Locate the cell with the specified text and output its [x, y] center coordinate. 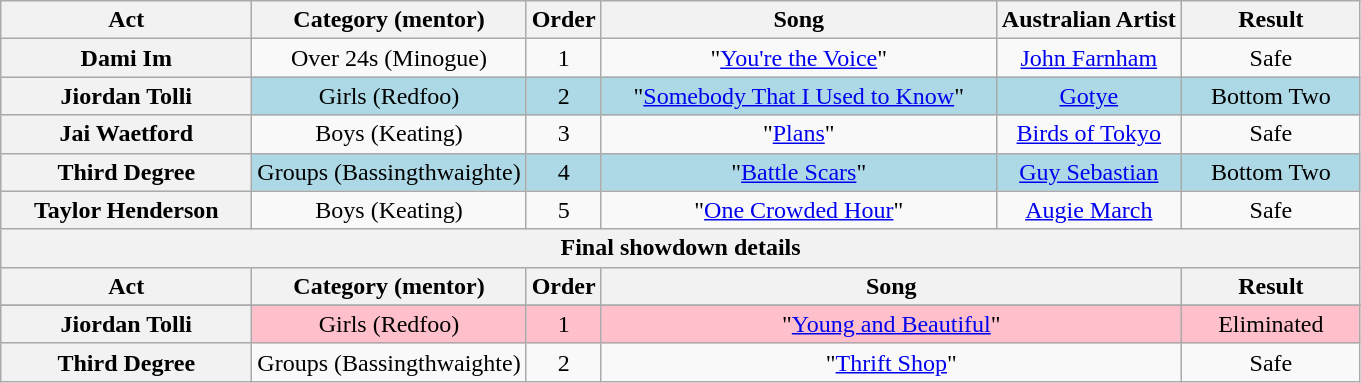
"Battle Scars" [798, 172]
Augie March [1088, 210]
"Young and Beautiful" [891, 324]
"Plans" [798, 134]
5 [564, 210]
Eliminated [1270, 324]
"One Crowded Hour" [798, 210]
Final showdown details [681, 248]
Dami Im [126, 58]
Over 24s (Minogue) [389, 58]
Taylor Henderson [126, 210]
Australian Artist [1088, 20]
Gotye [1088, 96]
Jai Waetford [126, 134]
"Thrift Shop" [891, 362]
3 [564, 134]
John Farnham [1088, 58]
Birds of Tokyo [1088, 134]
"Somebody That I Used to Know" [798, 96]
4 [564, 172]
Guy Sebastian [1088, 172]
"You're the Voice" [798, 58]
